Detect which cell encompasses the target text, then output its [X, Y] center coordinate. 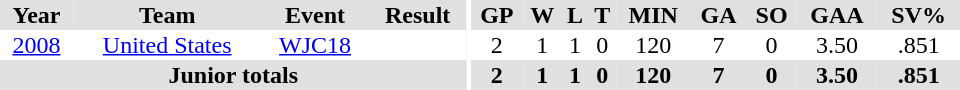
SO [772, 15]
SV% [918, 15]
Year [36, 15]
GAA [838, 15]
WJC18 [314, 45]
W [542, 15]
Event [314, 15]
L [574, 15]
MIN [654, 15]
Team [167, 15]
GP [497, 15]
2008 [36, 45]
Junior totals [234, 75]
T [602, 15]
GA [719, 15]
United States [167, 45]
Result [418, 15]
